From the cell containing the given text, extract its center point as (x, y) coordinate. 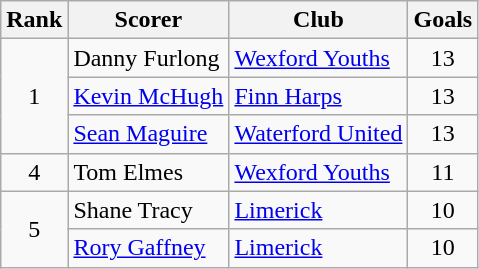
5 (34, 229)
Scorer (148, 20)
Waterford United (318, 134)
1 (34, 96)
Goals (443, 20)
Danny Furlong (148, 58)
Finn Harps (318, 96)
Club (318, 20)
Rory Gaffney (148, 248)
11 (443, 172)
Rank (34, 20)
Sean Maguire (148, 134)
4 (34, 172)
Kevin McHugh (148, 96)
Shane Tracy (148, 210)
Tom Elmes (148, 172)
